Capture the cell that displays the provided text and extract its [X, Y] central coordinate. 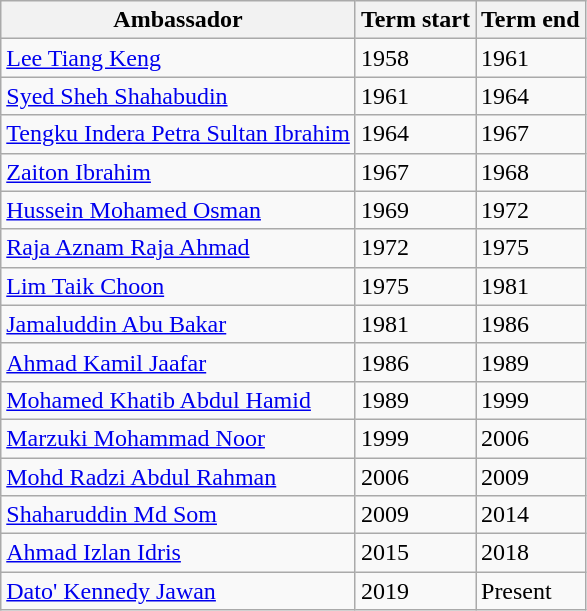
Hussein Mohamed Osman [178, 210]
Syed Sheh Shahabudin [178, 96]
1969 [415, 210]
Shaharuddin Md Som [178, 515]
Mohd Radzi Abdul Rahman [178, 477]
1968 [531, 172]
Ambassador [178, 20]
2015 [415, 553]
Ahmad Kamil Jaafar [178, 362]
Marzuki Mohammad Noor [178, 438]
Dato' Kennedy Jawan [178, 591]
Jamaluddin Abu Bakar [178, 324]
2018 [531, 553]
Term end [531, 20]
2014 [531, 515]
Lee Tiang Keng [178, 58]
Tengku Indera Petra Sultan Ibrahim [178, 134]
Present [531, 591]
2019 [415, 591]
1958 [415, 58]
Term start [415, 20]
Ahmad Izlan Idris [178, 553]
Mohamed Khatib Abdul Hamid [178, 400]
Zaiton Ibrahim [178, 172]
Raja Aznam Raja Ahmad [178, 248]
Lim Taik Choon [178, 286]
